Extract the (x, y) coordinate from the center of the cell holding the provided text.  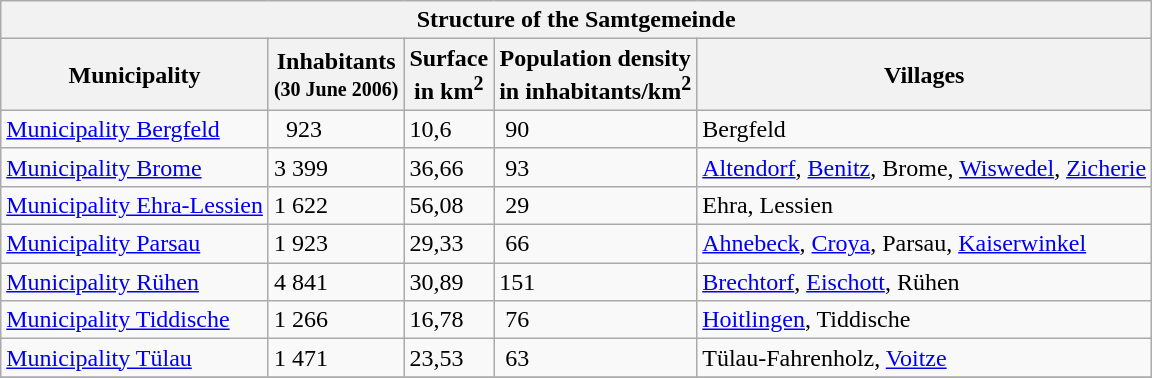
23,53 (449, 358)
151 (596, 282)
29,33 (449, 244)
36,66 (449, 167)
Ehra, Lessien (924, 205)
Municipality Bergfeld (135, 129)
923 (336, 129)
66 (596, 244)
1 266 (336, 320)
29 (596, 205)
Municipality Rühen (135, 282)
Municipality Parsau (135, 244)
Tülau-Fahrenholz, Voitze (924, 358)
Inhabitants(30 June 2006) (336, 75)
1 622 (336, 205)
10,6 (449, 129)
Ahnebeck, Croya, Parsau, Kaiserwinkel (924, 244)
Hoitlingen, Tiddische (924, 320)
90 (596, 129)
Surfacein km2 (449, 75)
1 923 (336, 244)
3 399 (336, 167)
30,89 (449, 282)
Municipality Brome (135, 167)
1 471 (336, 358)
Villages (924, 75)
4 841 (336, 282)
Municipality Tiddische (135, 320)
Population densityin inhabitants/km2 (596, 75)
76 (596, 320)
16,78 (449, 320)
56,08 (449, 205)
Altendorf, Benitz, Brome, Wiswedel, Zicherie (924, 167)
Municipality (135, 75)
Bergfeld (924, 129)
Municipality Tülau (135, 358)
63 (596, 358)
93 (596, 167)
Municipality Ehra-Lessien (135, 205)
Structure of the Samtgemeinde (576, 20)
Brechtorf, Eischott, Rühen (924, 282)
